Pinpoint the cell where the given text exists, returning its [X, Y] midpoint coordinate. 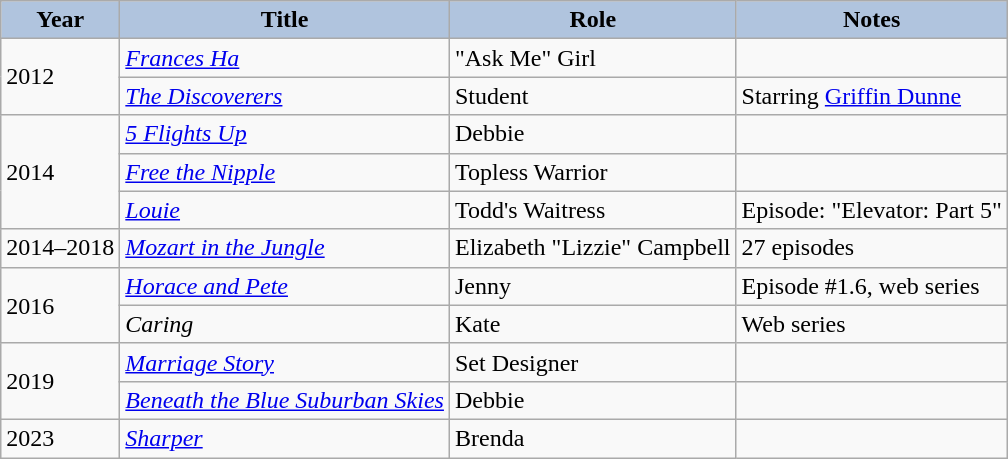
Notes [872, 20]
Elizabeth "Lizzie" Campbell [592, 248]
Episode: "Elevator: Part 5" [872, 210]
27 episodes [872, 248]
5 Flights Up [285, 134]
2016 [60, 305]
Kate [592, 324]
Jenny [592, 286]
Sharper [285, 438]
Year [60, 20]
Topless Warrior [592, 172]
The Discoverers [285, 96]
Free the Nipple [285, 172]
Horace and Pete [285, 286]
2012 [60, 77]
Web series [872, 324]
Role [592, 20]
Louie [285, 210]
2014 [60, 172]
Caring [285, 324]
2014–2018 [60, 248]
2023 [60, 438]
Todd's Waitress [592, 210]
2019 [60, 381]
Marriage Story [285, 362]
Frances Ha [285, 58]
Starring Griffin Dunne [872, 96]
Title [285, 20]
Mozart in the Jungle [285, 248]
Brenda [592, 438]
Student [592, 96]
Beneath the Blue Suburban Skies [285, 400]
Episode #1.6, web series [872, 286]
Set Designer [592, 362]
"Ask Me" Girl [592, 58]
